Determine the [X, Y] coordinate at the center of the cell enclosing the given text.  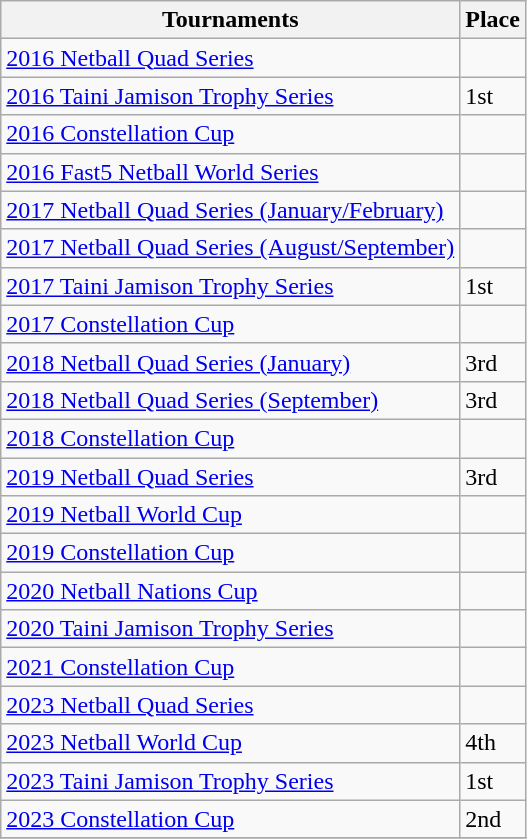
2016 Netball Quad Series [230, 58]
2017 Constellation Cup [230, 324]
2020 Netball Nations Cup [230, 591]
2023 Taini Jamison Trophy Series [230, 781]
2016 Fast5 Netball World Series [230, 172]
2016 Constellation Cup [230, 134]
2020 Taini Jamison Trophy Series [230, 629]
2019 Netball World Cup [230, 515]
2023 Netball World Cup [230, 743]
Tournaments [230, 20]
2017 Taini Jamison Trophy Series [230, 286]
2018 Netball Quad Series (September) [230, 400]
2018 Netball Quad Series (January) [230, 362]
2019 Constellation Cup [230, 553]
2nd [493, 819]
2017 Netball Quad Series (January/February) [230, 210]
2016 Taini Jamison Trophy Series [230, 96]
2021 Constellation Cup [230, 667]
2017 Netball Quad Series (August/September) [230, 248]
2023 Constellation Cup [230, 819]
2023 Netball Quad Series [230, 705]
Place [493, 20]
4th [493, 743]
2019 Netball Quad Series [230, 477]
2018 Constellation Cup [230, 438]
